Return [X, Y] of the center of cell containing provided text 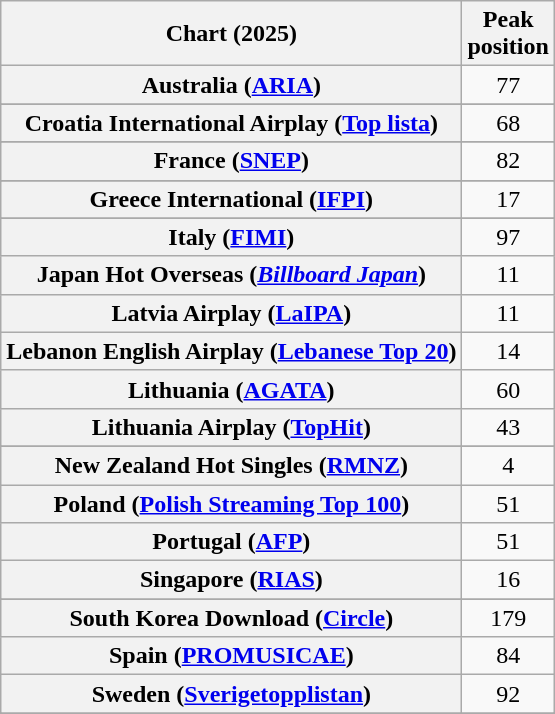
Singapore (RIAS) [232, 580]
Portugal (AFP) [232, 542]
France (SNEP) [232, 161]
92 [508, 694]
South Korea Download (Circle) [232, 618]
Latvia Airplay (LaIPA) [232, 313]
60 [508, 389]
68 [508, 123]
4 [508, 465]
Chart (2025) [232, 34]
Italy (FIMI) [232, 237]
Sweden (Sverigetopplistan) [232, 694]
Lebanon English Airplay (Lebanese Top 20) [232, 351]
84 [508, 656]
14 [508, 351]
Peakposition [508, 34]
16 [508, 580]
Lithuania (AGATA) [232, 389]
17 [508, 199]
Croatia International Airplay (Top lista) [232, 123]
Spain (PROMUSICAE) [232, 656]
Greece International (IFPI) [232, 199]
Japan Hot Overseas (Billboard Japan) [232, 275]
43 [508, 427]
179 [508, 618]
Australia (ARIA) [232, 85]
Lithuania Airplay (TopHit) [232, 427]
Poland (Polish Streaming Top 100) [232, 503]
97 [508, 237]
New Zealand Hot Singles (RMNZ) [232, 465]
77 [508, 85]
82 [508, 161]
